Return [x, y] of the center of cell containing provided text 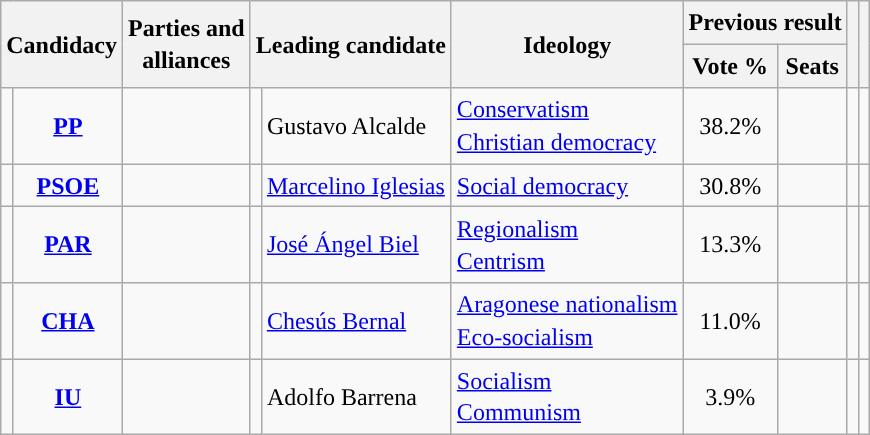
José Ángel Biel [356, 245]
3.9% [730, 397]
Chesús Bernal [356, 321]
PAR [68, 245]
Seats [812, 66]
38.2% [730, 126]
30.8% [730, 186]
13.3% [730, 245]
Leading candidate [350, 44]
Gustavo Alcalde [356, 126]
Adolfo Barrena [356, 397]
Social democracy [567, 186]
11.0% [730, 321]
Marcelino Iglesias [356, 186]
ConservatismChristian democracy [567, 126]
RegionalismCentrism [567, 245]
Candidacy [62, 44]
SocialismCommunism [567, 397]
Ideology [567, 44]
Vote % [730, 66]
Aragonese nationalismEco-socialism [567, 321]
PP [68, 126]
Previous result [765, 22]
CHA [68, 321]
PSOE [68, 186]
Parties andalliances [187, 44]
IU [68, 397]
